Locate the cell with the specified text and output its [x, y] center coordinate. 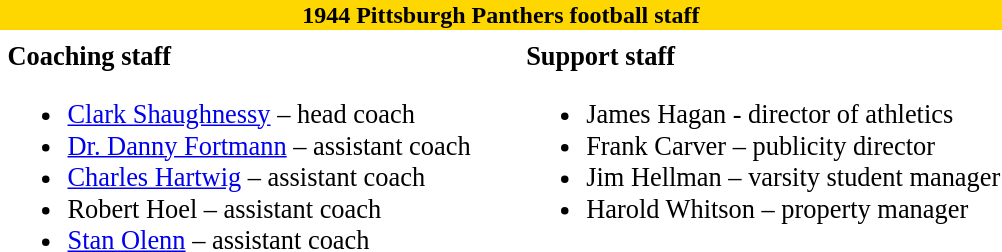
1944 Pittsburgh Panthers football staff [501, 15]
